Return (x, y) of the center of cell containing provided text 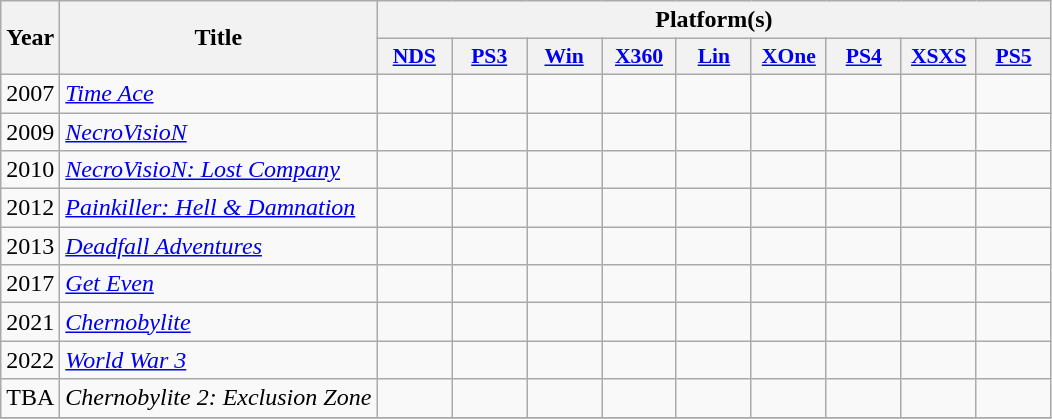
PS3 (490, 57)
NecroVisioN: Lost Company (218, 170)
Year (30, 38)
NecroVisioN (218, 131)
PS4 (864, 57)
XSXS (938, 57)
2017 (30, 284)
Painkiller: Hell & Damnation (218, 208)
2009 (30, 131)
2013 (30, 246)
Title (218, 38)
Chernobylite (218, 322)
Lin (714, 57)
Chernobylite 2: Exclusion Zone (218, 398)
Platform(s) (714, 20)
Get Even (218, 284)
X360 (640, 57)
Time Ace (218, 93)
2012 (30, 208)
2022 (30, 360)
Win (564, 57)
2021 (30, 322)
PS5 (1014, 57)
World War 3 (218, 360)
XOne (788, 57)
2010 (30, 170)
TBA (30, 398)
Deadfall Adventures (218, 246)
2007 (30, 93)
NDS (414, 57)
